For the text-containing cell, return its midpoint in [x, y] coordinate format. 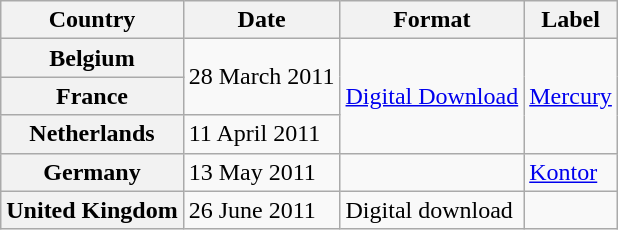
Digital download [432, 210]
Digital Download [432, 96]
Country [92, 20]
Label [571, 20]
Netherlands [92, 134]
Date [262, 20]
Kontor [571, 172]
13 May 2011 [262, 172]
Germany [92, 172]
11 April 2011 [262, 134]
28 March 2011 [262, 77]
Mercury [571, 96]
Belgium [92, 58]
26 June 2011 [262, 210]
France [92, 96]
Format [432, 20]
United Kingdom [92, 210]
